Identify which cell holds the provided text, then report its (X, Y) central coordinate. 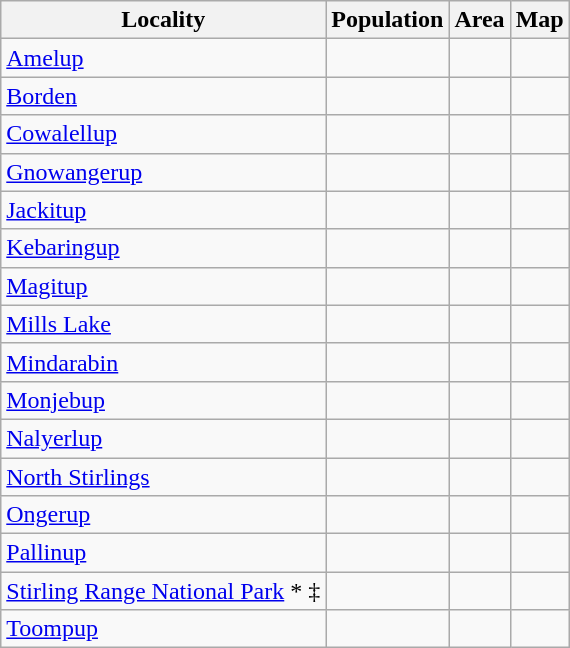
Mindarabin (164, 362)
Population (388, 20)
Amelup (164, 58)
Toompup (164, 629)
Nalyerlup (164, 438)
Mills Lake (164, 324)
Cowalellup (164, 134)
Map (540, 20)
Monjebup (164, 400)
Ongerup (164, 515)
Magitup (164, 286)
Jackitup (164, 210)
Locality (164, 20)
Stirling Range National Park * ‡ (164, 591)
Borden (164, 96)
North Stirlings (164, 477)
Pallinup (164, 553)
Area (480, 20)
Kebaringup (164, 248)
Gnowangerup (164, 172)
